Scan for the cell matching the given text and deliver its (x, y) coordinate at center. 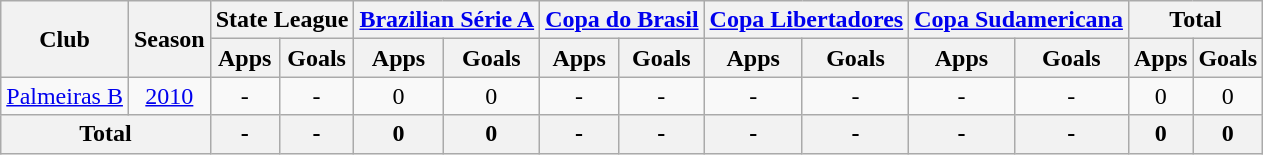
Copa Sudamericana (1019, 20)
Club (65, 39)
2010 (169, 96)
Copa Libertadores (806, 20)
Palmeiras B (65, 96)
State League (282, 20)
Copa do Brasil (622, 20)
Season (169, 39)
Brazilian Série A (447, 20)
